Identify which cell holds the provided text, then report its (X, Y) central coordinate. 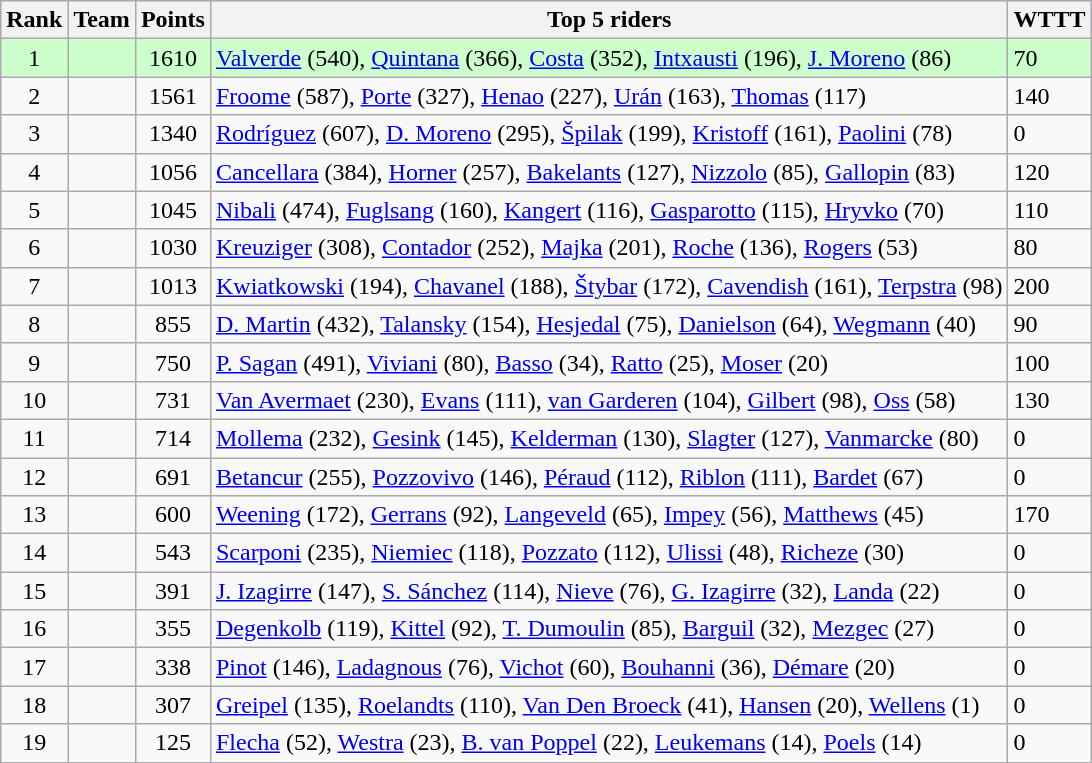
Rodríguez (607), D. Moreno (295), Špilak (199), Kristoff (161), Paolini (78) (608, 134)
714 (172, 438)
1013 (172, 286)
307 (172, 705)
15 (34, 591)
D. Martin (432), Talansky (154), Hesjedal (75), Danielson (64), Wegmann (40) (608, 324)
200 (1050, 286)
12 (34, 477)
731 (172, 400)
Greipel (135), Roelandts (110), Van Den Broeck (41), Hansen (20), Wellens (1) (608, 705)
Scarponi (235), Niemiec (118), Pozzato (112), Ulissi (48), Richeze (30) (608, 553)
1045 (172, 210)
130 (1050, 400)
90 (1050, 324)
Nibali (474), Fuglsang (160), Kangert (116), Gasparotto (115), Hryvko (70) (608, 210)
Van Avermaet (230), Evans (111), van Garderen (104), Gilbert (98), Oss (58) (608, 400)
5 (34, 210)
2 (34, 96)
Kreuziger (308), Contador (252), Majka (201), Roche (136), Rogers (53) (608, 248)
Rank (34, 20)
16 (34, 629)
80 (1050, 248)
1 (34, 58)
Degenkolb (119), Kittel (92), T. Dumoulin (85), Barguil (32), Mezgec (27) (608, 629)
13 (34, 515)
600 (172, 515)
Points (172, 20)
WTTT (1050, 20)
1610 (172, 58)
7 (34, 286)
J. Izagirre (147), S. Sánchez (114), Nieve (76), G. Izagirre (32), Landa (22) (608, 591)
3 (34, 134)
9 (34, 362)
1056 (172, 172)
338 (172, 667)
355 (172, 629)
543 (172, 553)
Weening (172), Gerrans (92), Langeveld (65), Impey (56), Matthews (45) (608, 515)
750 (172, 362)
391 (172, 591)
11 (34, 438)
10 (34, 400)
4 (34, 172)
Top 5 riders (608, 20)
691 (172, 477)
14 (34, 553)
17 (34, 667)
1561 (172, 96)
P. Sagan (491), Viviani (80), Basso (34), Ratto (25), Moser (20) (608, 362)
Flecha (52), Westra (23), B. van Poppel (22), Leukemans (14), Poels (14) (608, 743)
Froome (587), Porte (327), Henao (227), Urán (163), Thomas (117) (608, 96)
Kwiatkowski (194), Chavanel (188), Štybar (172), Cavendish (161), Terpstra (98) (608, 286)
1340 (172, 134)
Mollema (232), Gesink (145), Kelderman (130), Slagter (127), Vanmarcke (80) (608, 438)
Team (102, 20)
125 (172, 743)
Cancellara (384), Horner (257), Bakelants (127), Nizzolo (85), Gallopin (83) (608, 172)
855 (172, 324)
110 (1050, 210)
70 (1050, 58)
Valverde (540), Quintana (366), Costa (352), Intxausti (196), J. Moreno (86) (608, 58)
1030 (172, 248)
6 (34, 248)
8 (34, 324)
Betancur (255), Pozzovivo (146), Péraud (112), Riblon (111), Bardet (67) (608, 477)
120 (1050, 172)
18 (34, 705)
100 (1050, 362)
140 (1050, 96)
170 (1050, 515)
Pinot (146), Ladagnous (76), Vichot (60), Bouhanni (36), Démare (20) (608, 667)
19 (34, 743)
